From the cell containing the given text, extract its center point as [x, y] coordinate. 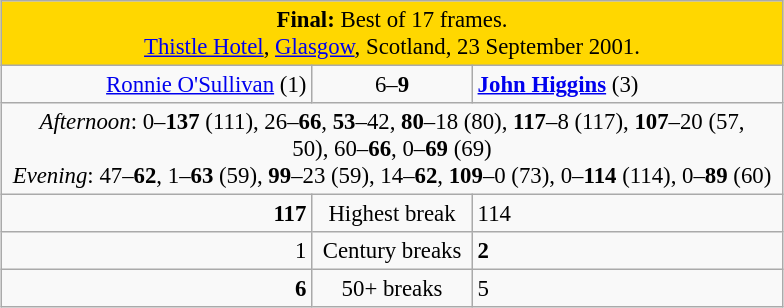
50+ breaks [392, 289]
Century breaks [392, 251]
2 [628, 251]
117 [156, 214]
John Higgins (3) [628, 85]
5 [628, 289]
Final: Best of 17 frames. Thistle Hotel, Glasgow, Scotland, 23 September 2001. [392, 34]
6–9 [392, 85]
Ronnie O'Sullivan (1) [156, 85]
6 [156, 289]
114 [628, 214]
Highest break [392, 214]
1 [156, 251]
